Scan for the cell matching the given text and deliver its (X, Y) coordinate at center. 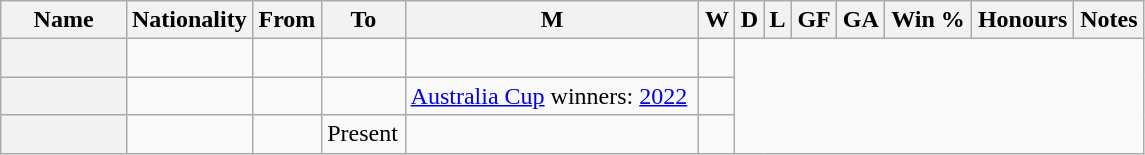
D (750, 20)
Present (364, 134)
L (778, 20)
Notes (1109, 20)
Name (64, 20)
GA (861, 20)
From (286, 20)
M (552, 20)
Honours (1022, 20)
Win % (928, 20)
Australia Cup winners: 2022 (552, 96)
To (364, 20)
Nationality (189, 20)
GF (814, 20)
W (717, 20)
